Find where the given text appears and provide that cell's center as [X, Y] coordinate. 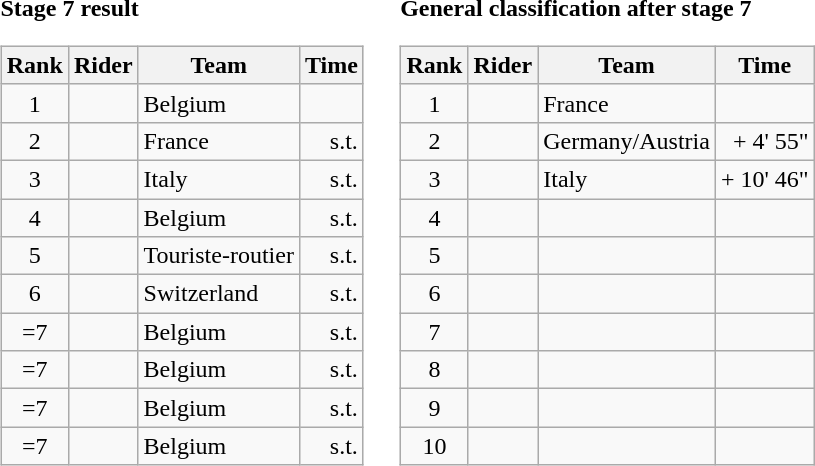
Switzerland [218, 294]
Touriste-routier [218, 256]
Germany/Austria [627, 141]
8 [434, 370]
9 [434, 408]
+ 10' 46" [764, 179]
7 [434, 332]
10 [434, 446]
+ 4' 55" [764, 141]
